Extract the [X, Y] coordinate from the center of the cell holding the provided text.  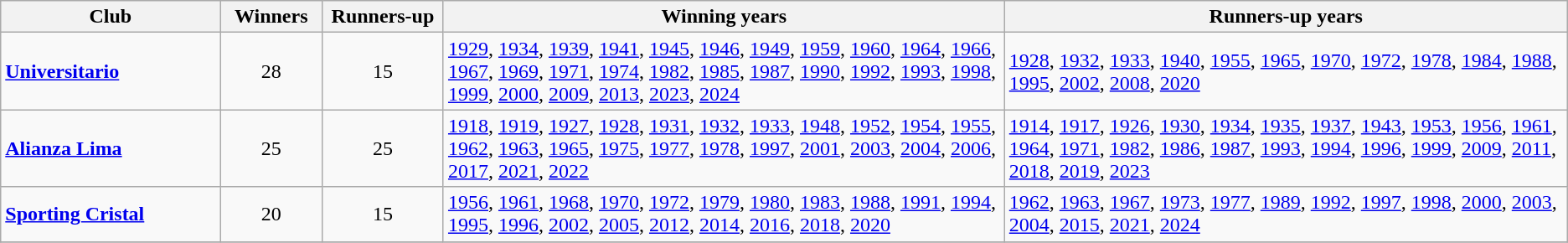
Sporting Cristal [111, 215]
Club [111, 17]
Winning years [724, 17]
Runners-up years [1286, 17]
Winners [271, 17]
28 [271, 71]
1928, 1932, 1933, 1940, 1955, 1965, 1970, 1972, 1978, 1984, 1988, 1995, 2002, 2008, 2020 [1286, 71]
20 [271, 215]
Runners-up [382, 17]
Universitario [111, 71]
Alianza Lima [111, 148]
1914, 1917, 1926, 1930, 1934, 1935, 1937, 1943, 1953, 1956, 1961, 1964, 1971, 1982, 1986, 1987, 1993, 1994, 1996, 1999, 2009, 2011, 2018, 2019, 2023 [1286, 148]
1918, 1919, 1927, 1928, 1931, 1932, 1933, 1948, 1952, 1954, 1955, 1962, 1963, 1965, 1975, 1977, 1978, 1997, 2001, 2003, 2004, 2006, 2017, 2021, 2022 [724, 148]
1956, 1961, 1968, 1970, 1972, 1979, 1980, 1983, 1988, 1991, 1994, 1995, 1996, 2002, 2005, 2012, 2014, 2016, 2018, 2020 [724, 215]
1962, 1963, 1967, 1973, 1977, 1989, 1992, 1997, 1998, 2000, 2003, 2004, 2015, 2021, 2024 [1286, 215]
